For the text-containing cell, return its midpoint in (X, Y) coordinate format. 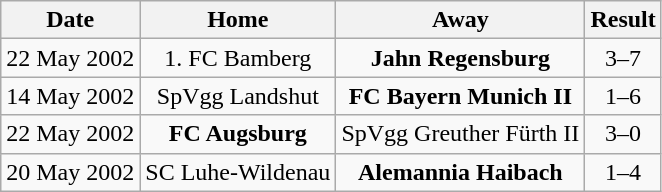
Away (460, 20)
SpVgg Greuther Fürth II (460, 134)
Home (238, 20)
1–6 (623, 96)
1. FC Bamberg (238, 58)
14 May 2002 (70, 96)
FC Bayern Munich II (460, 96)
Alemannia Haibach (460, 172)
3–0 (623, 134)
Result (623, 20)
FC Augsburg (238, 134)
SC Luhe-Wildenau (238, 172)
Jahn Regensburg (460, 58)
20 May 2002 (70, 172)
3–7 (623, 58)
Date (70, 20)
SpVgg Landshut (238, 96)
1–4 (623, 172)
